Output the [X, Y] coordinate of the center of the cell containing the given text.  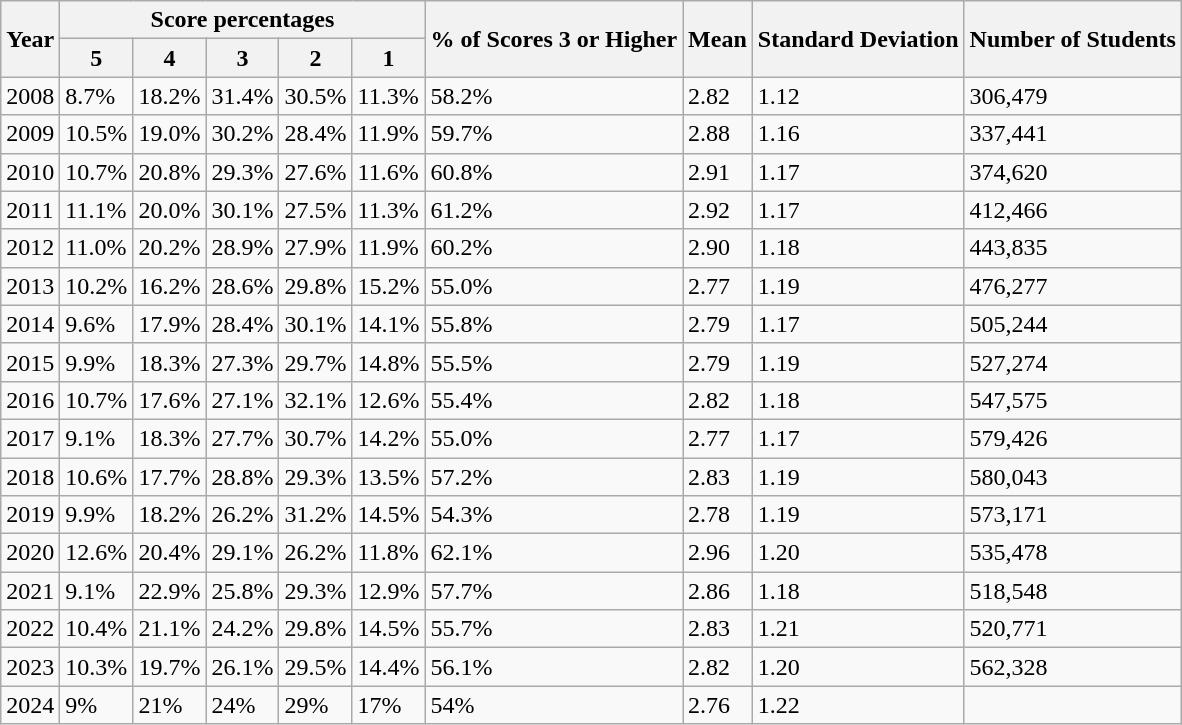
2.96 [718, 553]
27.1% [242, 400]
56.1% [554, 667]
580,043 [1072, 477]
21% [170, 705]
62.1% [554, 553]
2009 [30, 134]
547,575 [1072, 400]
24.2% [242, 629]
27.9% [316, 248]
10.4% [96, 629]
2019 [30, 515]
520,771 [1072, 629]
57.7% [554, 591]
10.2% [96, 286]
306,479 [1072, 96]
15.2% [388, 286]
412,466 [1072, 210]
Number of Students [1072, 39]
29.7% [316, 362]
443,835 [1072, 248]
20.4% [170, 553]
55.7% [554, 629]
24% [242, 705]
1 [388, 58]
2024 [30, 705]
54.3% [554, 515]
2.86 [718, 591]
2021 [30, 591]
11.1% [96, 210]
Score percentages [242, 20]
28.8% [242, 477]
573,171 [1072, 515]
28.9% [242, 248]
2014 [30, 324]
26.1% [242, 667]
25.8% [242, 591]
5 [96, 58]
1.16 [858, 134]
2.92 [718, 210]
14.4% [388, 667]
11.6% [388, 172]
17% [388, 705]
60.2% [554, 248]
17.9% [170, 324]
27.3% [242, 362]
562,328 [1072, 667]
58.2% [554, 96]
20.2% [170, 248]
29.1% [242, 553]
30.2% [242, 134]
2011 [30, 210]
Standard Deviation [858, 39]
2020 [30, 553]
Year [30, 39]
55.4% [554, 400]
16.2% [170, 286]
30.7% [316, 438]
29% [316, 705]
27.5% [316, 210]
% of Scores 3 or Higher [554, 39]
31.4% [242, 96]
2012 [30, 248]
28.6% [242, 286]
2.91 [718, 172]
31.2% [316, 515]
30.5% [316, 96]
29.5% [316, 667]
4 [170, 58]
32.1% [316, 400]
11.0% [96, 248]
2015 [30, 362]
55.5% [554, 362]
60.8% [554, 172]
337,441 [1072, 134]
2.78 [718, 515]
55.8% [554, 324]
2.90 [718, 248]
2017 [30, 438]
10.5% [96, 134]
2022 [30, 629]
2008 [30, 96]
2.76 [718, 705]
579,426 [1072, 438]
Mean [718, 39]
505,244 [1072, 324]
54% [554, 705]
2018 [30, 477]
20.8% [170, 172]
61.2% [554, 210]
2016 [30, 400]
17.6% [170, 400]
2023 [30, 667]
2013 [30, 286]
535,478 [1072, 553]
476,277 [1072, 286]
10.3% [96, 667]
374,620 [1072, 172]
8.7% [96, 96]
17.7% [170, 477]
57.2% [554, 477]
13.5% [388, 477]
14.2% [388, 438]
27.7% [242, 438]
2 [316, 58]
12.9% [388, 591]
59.7% [554, 134]
11.8% [388, 553]
1.21 [858, 629]
20.0% [170, 210]
19.0% [170, 134]
9.6% [96, 324]
1.22 [858, 705]
527,274 [1072, 362]
21.1% [170, 629]
1.12 [858, 96]
3 [242, 58]
27.6% [316, 172]
2010 [30, 172]
22.9% [170, 591]
518,548 [1072, 591]
10.6% [96, 477]
14.1% [388, 324]
9% [96, 705]
2.88 [718, 134]
14.8% [388, 362]
19.7% [170, 667]
